Output the [x, y] coordinate of the center of the cell containing the given text.  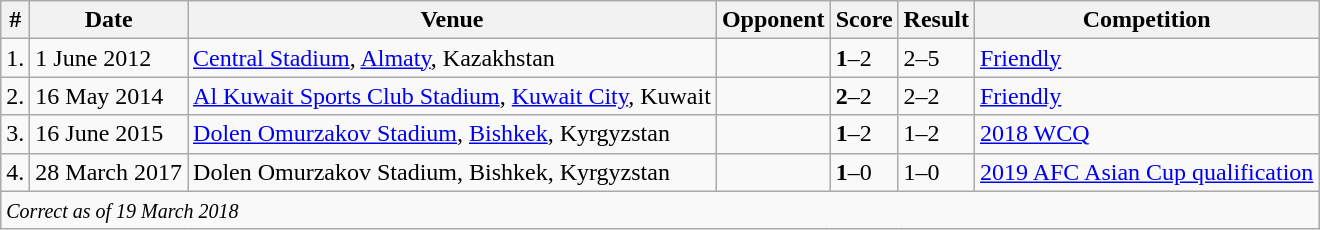
16 May 2014 [109, 96]
2018 WCQ [1146, 134]
1 June 2012 [109, 58]
Al Kuwait Sports Club Stadium, Kuwait City, Kuwait [452, 96]
Venue [452, 20]
Opponent [773, 20]
1. [16, 58]
Competition [1146, 20]
16 June 2015 [109, 134]
Central Stadium, Almaty, Kazakhstan [452, 58]
2019 AFC Asian Cup qualification [1146, 172]
3. [16, 134]
# [16, 20]
2. [16, 96]
Score [864, 20]
4. [16, 172]
28 March 2017 [109, 172]
Result [936, 20]
Date [109, 20]
Correct as of 19 March 2018 [660, 210]
2–5 [936, 58]
